Return (x, y) of the center of cell containing provided text 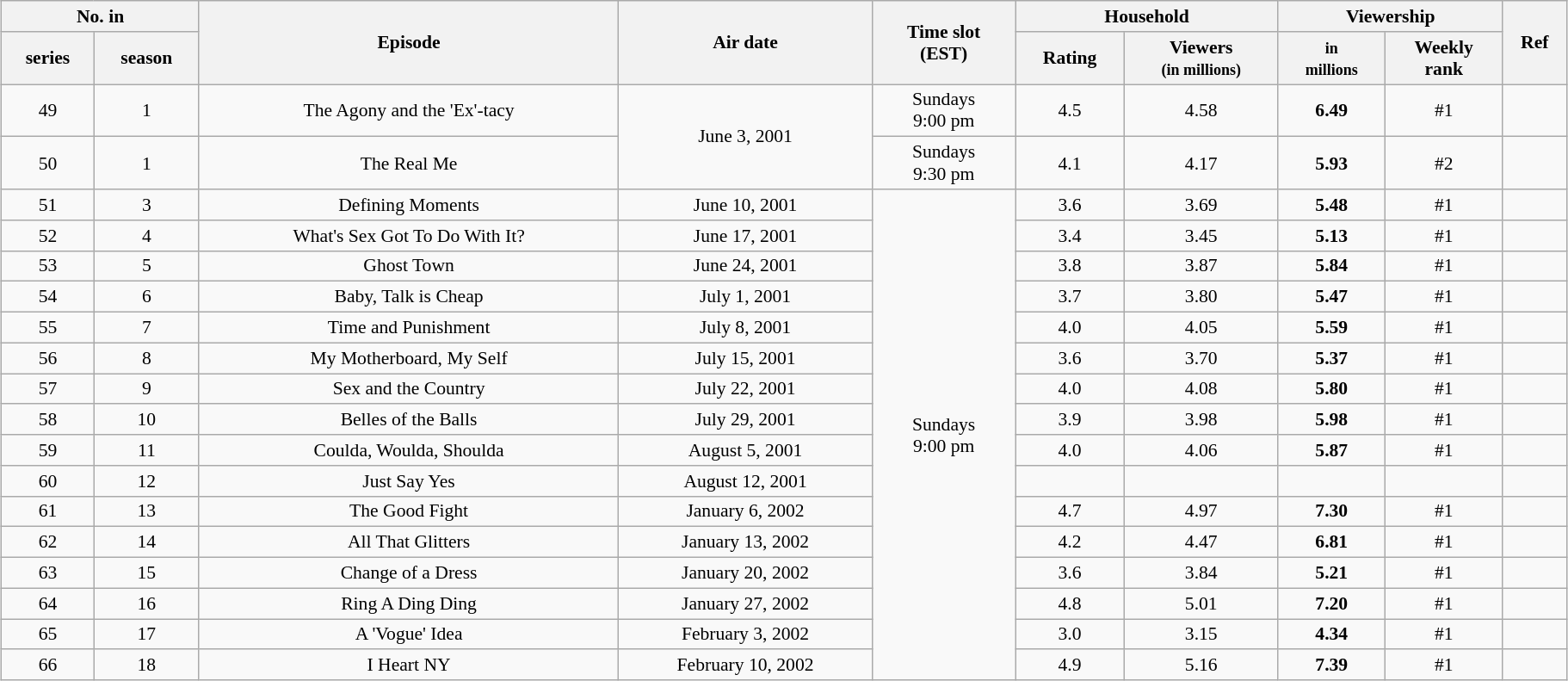
July 1, 2001 (745, 297)
51 (48, 205)
#2 (1444, 164)
3.98 (1201, 420)
July 22, 2001 (745, 389)
4.58 (1201, 110)
6 (146, 297)
4.2 (1070, 542)
7.30 (1331, 511)
54 (48, 297)
Viewers(in millions) (1201, 59)
August 12, 2001 (745, 481)
February 10, 2002 (745, 666)
3.84 (1201, 573)
8 (146, 358)
52 (48, 236)
Belles of the Balls (408, 420)
July 8, 2001 (745, 328)
3 (146, 205)
Air date (745, 43)
60 (48, 481)
The Real Me (408, 164)
Baby, Talk is Cheap (408, 297)
7.39 (1331, 666)
Rating (1070, 59)
4.08 (1201, 389)
January 27, 2002 (745, 604)
June 17, 2001 (745, 236)
January 6, 2002 (745, 511)
3.9 (1070, 420)
5.16 (1201, 666)
3.45 (1201, 236)
11 (146, 450)
5.59 (1331, 328)
Coulda, Woulda, Shoulda (408, 450)
6.49 (1331, 110)
13 (146, 511)
Change of a Dress (408, 573)
June 3, 2001 (745, 137)
Viewership (1391, 16)
January 13, 2002 (745, 542)
14 (146, 542)
5.80 (1331, 389)
5 (146, 266)
9 (146, 389)
Sex and the Country (408, 389)
3.69 (1201, 205)
Ghost Town (408, 266)
63 (48, 573)
5.98 (1331, 420)
4.7 (1070, 511)
4.97 (1201, 511)
August 5, 2001 (745, 450)
55 (48, 328)
I Heart NY (408, 666)
10 (146, 420)
June 24, 2001 (745, 266)
4.06 (1201, 450)
Household (1146, 16)
3.7 (1070, 297)
57 (48, 389)
4.9 (1070, 666)
3.4 (1070, 236)
16 (146, 604)
3.15 (1201, 635)
61 (48, 511)
January 20, 2002 (745, 573)
Time slot(EST) (943, 43)
5.21 (1331, 573)
66 (48, 666)
56 (48, 358)
4 (146, 236)
5.37 (1331, 358)
5.93 (1331, 164)
What's Sex Got To Do With It? (408, 236)
5.13 (1331, 236)
Defining Moments (408, 205)
The Agony and the 'Ex'-tacy (408, 110)
18 (146, 666)
Time and Punishment (408, 328)
July 15, 2001 (745, 358)
Just Say Yes (408, 481)
3.87 (1201, 266)
6.81 (1331, 542)
65 (48, 635)
5.01 (1201, 604)
No. in (101, 16)
Ref (1534, 43)
4.1 (1070, 164)
inmillions (1331, 59)
5.87 (1331, 450)
5.48 (1331, 205)
My Motherboard, My Self (408, 358)
3.80 (1201, 297)
June 10, 2001 (745, 205)
February 3, 2002 (745, 635)
Sundays 9:30 pm (943, 164)
A 'Vogue' Idea (408, 635)
7.20 (1331, 604)
50 (48, 164)
49 (48, 110)
4.5 (1070, 110)
4.17 (1201, 164)
3.8 (1070, 266)
season (146, 59)
series (48, 59)
4.8 (1070, 604)
3.70 (1201, 358)
53 (48, 266)
5.84 (1331, 266)
3.0 (1070, 635)
64 (48, 604)
4.47 (1201, 542)
7 (146, 328)
58 (48, 420)
The Good Fight (408, 511)
July 29, 2001 (745, 420)
Episode (408, 43)
17 (146, 635)
15 (146, 573)
4.05 (1201, 328)
62 (48, 542)
All That Glitters (408, 542)
Ring A Ding Ding (408, 604)
4.34 (1331, 635)
12 (146, 481)
Weeklyrank (1444, 59)
59 (48, 450)
5.47 (1331, 297)
